Output the (X, Y) coordinate of the center of the cell containing the given text.  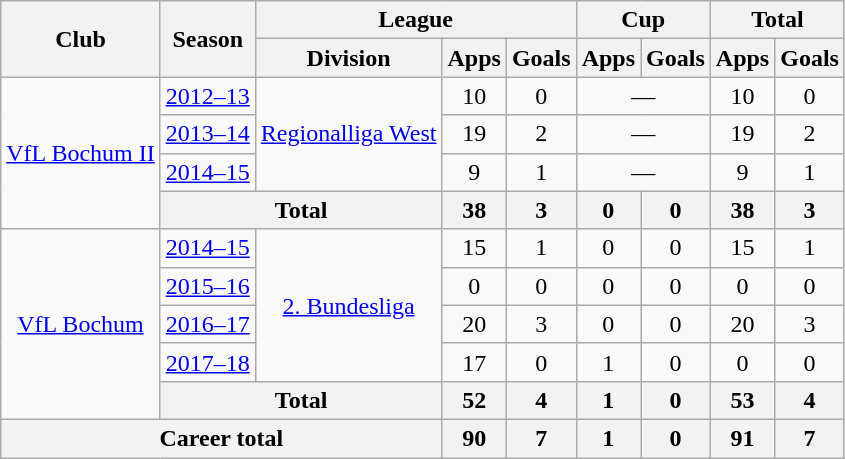
2015–16 (208, 286)
2017–18 (208, 362)
Regionalliga West (348, 134)
Career total (222, 438)
VfL Bochum (80, 324)
53 (742, 400)
90 (474, 438)
2012–13 (208, 96)
2016–17 (208, 324)
Cup (643, 20)
Division (348, 58)
2. Bundesliga (348, 305)
2013–14 (208, 134)
League (416, 20)
Season (208, 39)
17 (474, 362)
Club (80, 39)
91 (742, 438)
52 (474, 400)
VfL Bochum II (80, 153)
